From the cell containing the given text, extract its center point as [X, Y] coordinate. 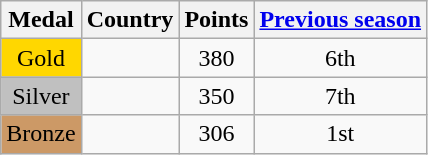
Silver [41, 96]
Country [130, 20]
350 [216, 96]
7th [340, 96]
6th [340, 58]
1st [340, 134]
Bronze [41, 134]
Previous season [340, 20]
380 [216, 58]
Gold [41, 58]
Points [216, 20]
Medal [41, 20]
306 [216, 134]
